Search for the cell housing the specified text and yield its (x, y) center coordinate. 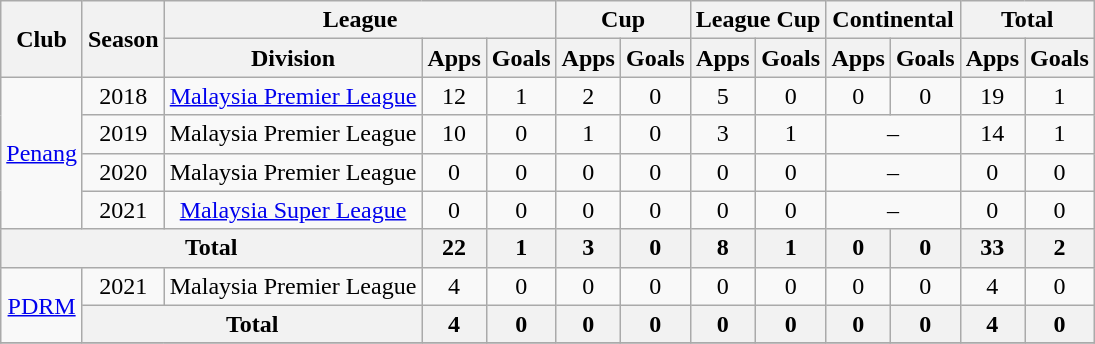
Continental (893, 20)
19 (992, 96)
Division (293, 58)
2018 (123, 96)
22 (454, 248)
PDRM (42, 305)
14 (992, 134)
12 (454, 96)
Club (42, 39)
10 (454, 134)
League (360, 20)
33 (992, 248)
5 (722, 96)
2020 (123, 172)
Cup (623, 20)
8 (722, 248)
2019 (123, 134)
Penang (42, 153)
Malaysia Super League (293, 210)
League Cup (758, 20)
Season (123, 39)
